Search for the cell housing the specified text and yield its (X, Y) center coordinate. 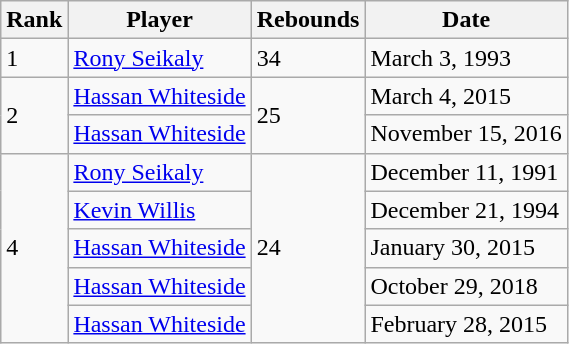
Rebounds (308, 20)
24 (308, 248)
March 4, 2015 (466, 96)
2 (34, 115)
Kevin Willis (160, 210)
4 (34, 248)
November 15, 2016 (466, 134)
Rank (34, 20)
34 (308, 58)
October 29, 2018 (466, 286)
January 30, 2015 (466, 248)
Date (466, 20)
25 (308, 115)
1 (34, 58)
December 11, 1991 (466, 172)
Player (160, 20)
March 3, 1993 (466, 58)
February 28, 2015 (466, 324)
December 21, 1994 (466, 210)
